Return the [X, Y] coordinate for the center point of the cell that contains the specified text.  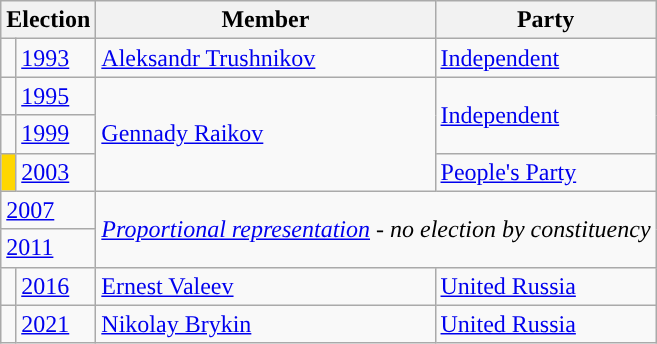
1995 [56, 96]
2021 [56, 324]
2003 [56, 172]
Ernest Valeev [266, 286]
Gennady Raikov [266, 134]
Nikolay Brykin [266, 324]
2007 [48, 210]
People's Party [546, 172]
Proportional representation - no election by constituency [376, 229]
2016 [56, 286]
1999 [56, 134]
1993 [56, 58]
Aleksandr Trushnikov [266, 58]
Election [48, 20]
Member [266, 20]
Party [546, 20]
2011 [48, 248]
